Identify which cell holds the provided text, then report its (X, Y) central coordinate. 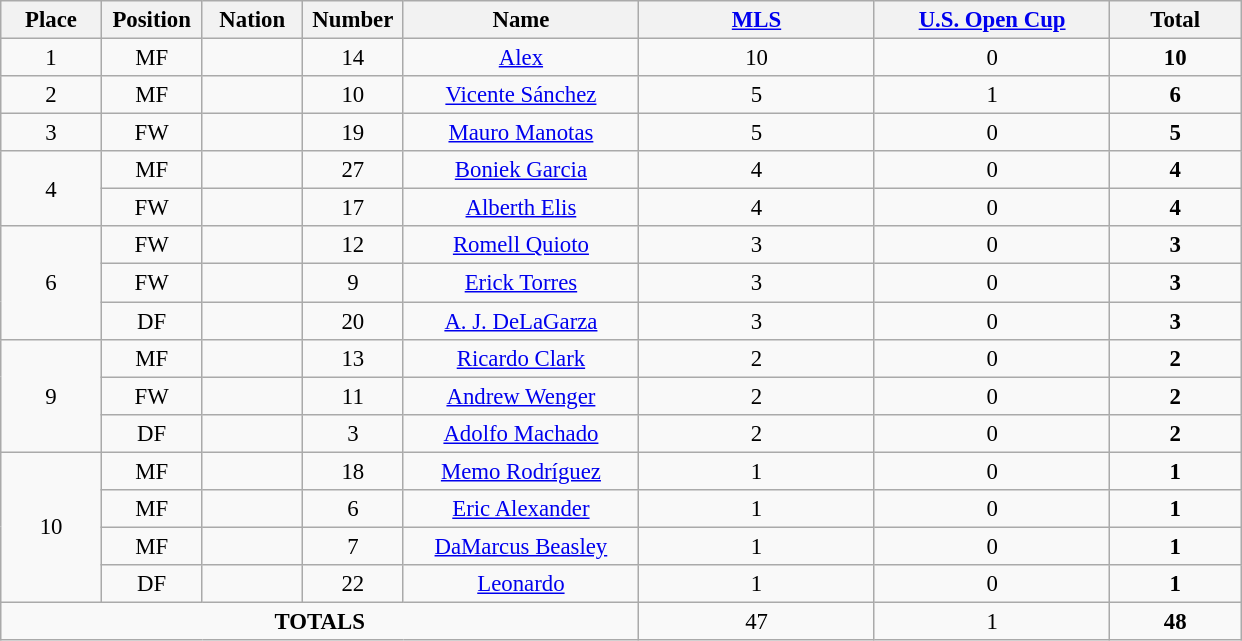
Alex (521, 58)
Romell Quioto (521, 245)
Adolfo Machado (521, 433)
7 (354, 546)
11 (354, 396)
Eric Alexander (521, 509)
22 (354, 584)
Name (521, 20)
Andrew Wenger (521, 396)
Number (354, 20)
Alberth Elis (521, 208)
MLS (757, 20)
18 (354, 471)
48 (1176, 621)
17 (354, 208)
27 (354, 170)
Leonardo (521, 584)
Place (52, 20)
Erick Torres (521, 283)
14 (354, 58)
Total (1176, 20)
47 (757, 621)
Vicente Sánchez (521, 95)
20 (354, 321)
12 (354, 245)
13 (354, 358)
A. J. DeLaGarza (521, 321)
Mauro Manotas (521, 133)
Position (152, 20)
19 (354, 133)
U.S. Open Cup (992, 20)
Nation (252, 20)
TOTALS (320, 621)
DaMarcus Beasley (521, 546)
Boniek Garcia (521, 170)
Memo Rodríguez (521, 471)
Ricardo Clark (521, 358)
